Find where the given text appears and provide that cell's center as [X, Y] coordinate. 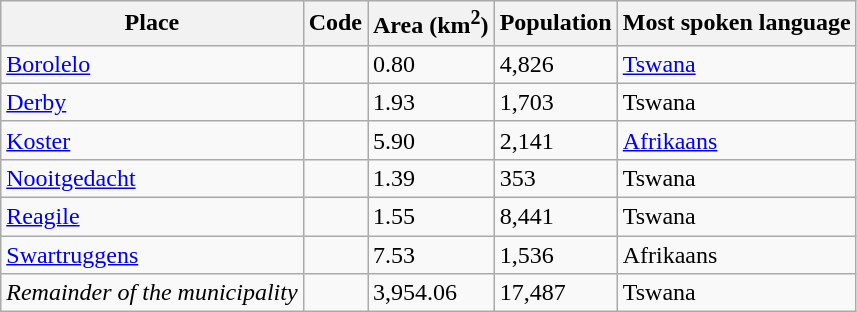
Reagile [152, 217]
8,441 [556, 217]
Nooitgedacht [152, 178]
Most spoken language [736, 24]
Remainder of the municipality [152, 293]
17,487 [556, 293]
5.90 [432, 140]
1.55 [432, 217]
Population [556, 24]
1,703 [556, 102]
Code [335, 24]
0.80 [432, 64]
1.39 [432, 178]
353 [556, 178]
1.93 [432, 102]
Borolelo [152, 64]
Area (km2) [432, 24]
Koster [152, 140]
4,826 [556, 64]
Place [152, 24]
2,141 [556, 140]
1,536 [556, 255]
Derby [152, 102]
Swartruggens [152, 255]
7.53 [432, 255]
3,954.06 [432, 293]
